Provide the [X, Y] coordinate of the cell's center where the given text is located.  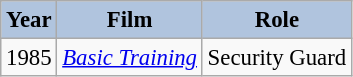
1985 [29, 58]
Security Guard [276, 58]
Role [276, 20]
Basic Training [130, 58]
Year [29, 20]
Film [130, 20]
